Capture the cell that displays the provided text and extract its (X, Y) central coordinate. 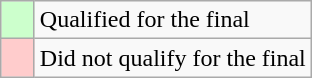
Qualified for the final (172, 20)
Did not qualify for the final (172, 58)
